Pinpoint the cell where the given text exists, returning its (X, Y) midpoint coordinate. 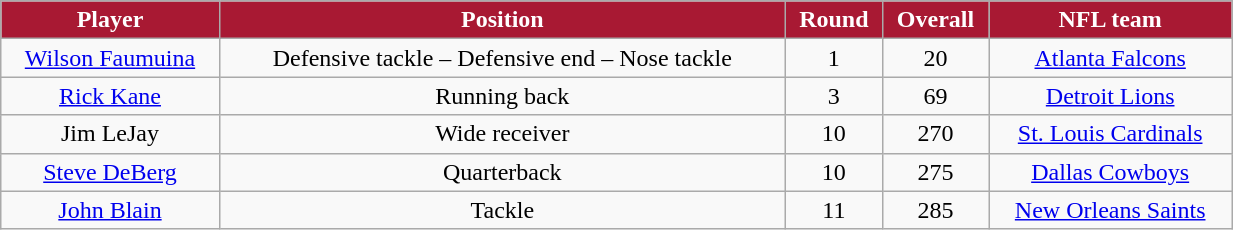
Atlanta Falcons (1110, 58)
285 (935, 210)
Detroit Lions (1110, 96)
Wide receiver (502, 134)
Quarterback (502, 172)
New Orleans Saints (1110, 210)
11 (834, 210)
Round (834, 20)
3 (834, 96)
Position (502, 20)
20 (935, 58)
Tackle (502, 210)
St. Louis Cardinals (1110, 134)
Overall (935, 20)
Steve DeBerg (110, 172)
1 (834, 58)
270 (935, 134)
Rick Kane (110, 96)
69 (935, 96)
Running back (502, 96)
Defensive tackle – Defensive end – Nose tackle (502, 58)
Dallas Cowboys (1110, 172)
Jim LeJay (110, 134)
275 (935, 172)
John Blain (110, 210)
Wilson Faumuina (110, 58)
Player (110, 20)
NFL team (1110, 20)
